Scan for the cell matching the given text and deliver its (x, y) coordinate at center. 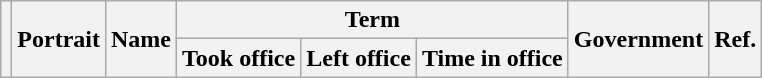
Name (140, 39)
Ref. (736, 39)
Time in office (492, 58)
Left office (359, 58)
Government (638, 39)
Took office (239, 58)
Term (373, 20)
Portrait (59, 39)
